Capture the cell that displays the provided text and extract its [X, Y] central coordinate. 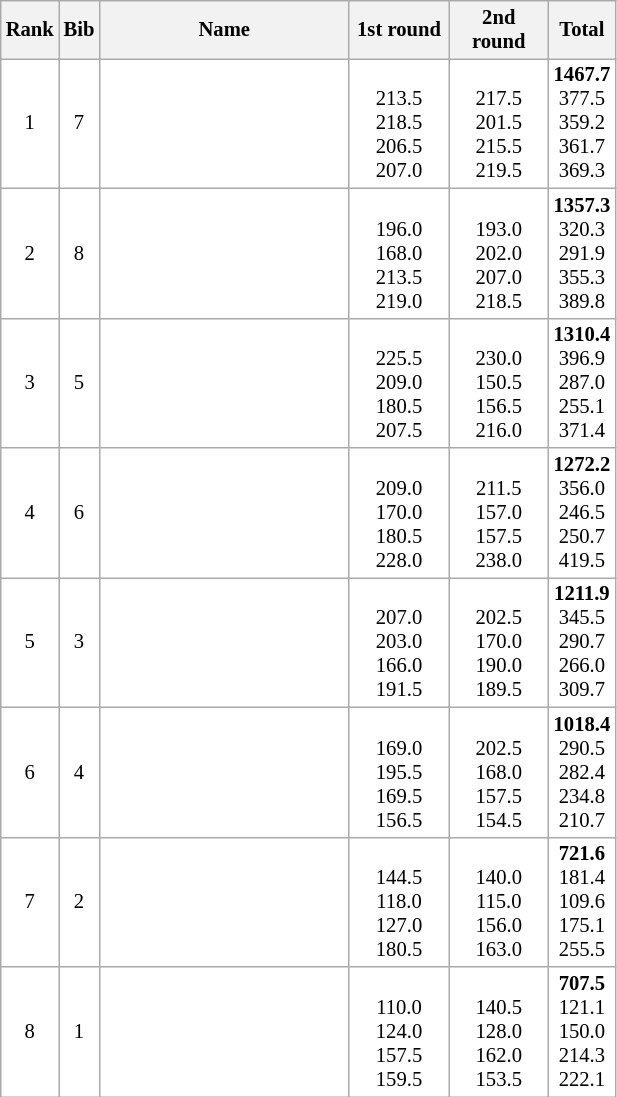
1310.4396.9287.0255.1371.4 [582, 383]
1272.2356.0246.5250.7419.5 [582, 513]
209.0170.0180.5228.0 [399, 513]
225.5209.0180.5207.5 [399, 383]
110.0124.0157.5159.5 [399, 1031]
207.0203.0166.0191.5 [399, 642]
1467.7377.5359.2361.7369.3 [582, 123]
140.0115.0156.0163.0 [499, 902]
202.5168.0157.5154.5 [499, 772]
217.5201.5215.5219.5 [499, 123]
202.5170.0190.0189.5 [499, 642]
Rank [30, 29]
1357.3320.3291.9355.3389.8 [582, 253]
Name [224, 29]
144.5118.0127.0180.5 [399, 902]
1st round [399, 29]
140.5128.0162.0153.5 [499, 1031]
2nd round [499, 29]
211.5157.0157.5238.0 [499, 513]
1211.9345.5290.7266.0309.7 [582, 642]
Total [582, 29]
193.0202.0207.0218.5 [499, 253]
196.0168.0213.5219.0 [399, 253]
721.6181.4109.6175.1255.5 [582, 902]
230.0150.5156.5216.0 [499, 383]
169.0195.5169.5156.5 [399, 772]
1018.4290.5282.4234.8210.7 [582, 772]
707.5121.1150.0214.3222.1 [582, 1031]
Bib [80, 29]
213.5218.5206.5207.0 [399, 123]
